Identify which cell holds the provided text, then report its (x, y) central coordinate. 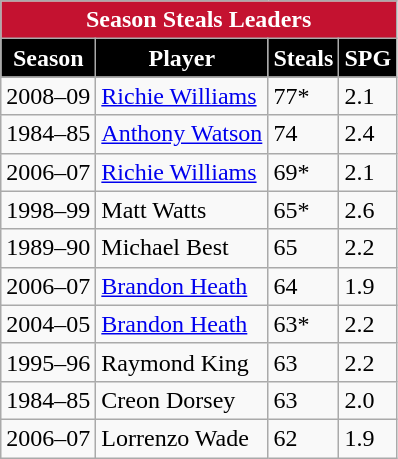
SPG (368, 58)
63* (304, 324)
69* (304, 172)
77* (304, 96)
2004–05 (48, 324)
1998–99 (48, 210)
74 (304, 134)
Michael Best (182, 248)
65* (304, 210)
Steals (304, 58)
64 (304, 286)
Creon Dorsey (182, 400)
Anthony Watson (182, 134)
Lorrenzo Wade (182, 438)
2.6 (368, 210)
65 (304, 248)
Raymond King (182, 362)
1995–96 (48, 362)
Matt Watts (182, 210)
1989–90 (48, 248)
2.4 (368, 134)
Season (48, 58)
Season Steals Leaders (199, 20)
Player (182, 58)
2.0 (368, 400)
62 (304, 438)
2008–09 (48, 96)
